For the text-containing cell, return its midpoint in [x, y] coordinate format. 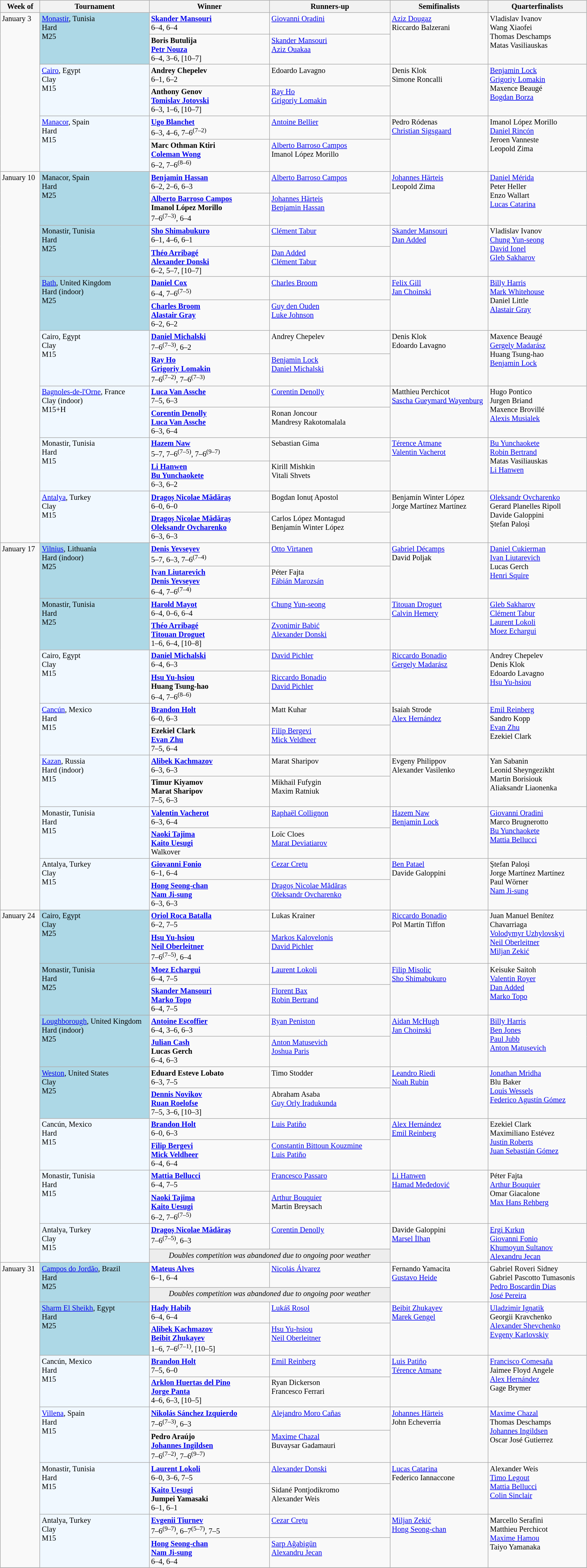
Lukas Krainer [330, 920]
Quarterfinalists [538, 6]
Julian Cash Lucas Gerch 6–4, 6–3 [210, 1052]
Emil Reinberg Sandro Kopp Evan Zhu Ezekiel Clark [538, 729]
January 24 [20, 1086]
Hugo Pontico Jurgen Briand Maxence Brovillé Alexis Musialek [538, 411]
Dennis Novikov Ruan Roelofse 7–5, 3–6, [10–3] [210, 1103]
Daniel Cukierman Ivan Liutarevich Lucas Gerch Henri Squire [538, 570]
Marc Othman Ktiri Coleman Wong 6–2, 7–6(8–6) [210, 156]
Daniel Mérida Peter Heller Enzo Wallart Lucas Catarina [538, 199]
Manacor, Spain Hard M15 [95, 144]
Florent Bax Robin Bertrand [330, 1000]
Alexander Weis Timo Legout Mattia Bellucci Colin Sinclair [538, 1488]
Imanol López Morillo Daniel Rincón Jeroen Vanneste Leopold Zima [538, 144]
Mikhail Fufygin Maxim Ratniuk [330, 791]
Gleb Sakharov Clément Tabur Laurent Lokoli Moez Echargui [538, 624]
Hazem Naw Benjamin Lock [439, 832]
Denis Klok Simone Roncalli [439, 90]
Riccardo Bonadio Gergely Madarász [439, 677]
Valentin Vacherot 6–3, 6–4 [210, 817]
Runners-up [330, 6]
Week of [20, 6]
Billy Harris Ben Jones Paul Jubb Anton Matusevich [538, 1040]
Francesco Passaro [330, 1180]
Felix Gill Jan Choinski [439, 303]
Isaiah Strode Alex Hernández [439, 729]
Naoki Tajima Kaito Uesugi 6–2, 7–6(7–5) [210, 1207]
Evgenii Tiurnev 7–6(9–7), 6–7(5–7), 7–5 [210, 1526]
Dragoș Nicolae Mădăraș Oleksandr Ovcharenko [330, 895]
Riccardo Bonadio Pol Martín Tiffon [439, 937]
Andrey Chepelev [330, 342]
Térence Atmane Valentin Vacherot [439, 464]
Anton Matusevich Joshua Paris [330, 1052]
Johannes Härteis Leopold Zima [439, 199]
Guy den Ouden Luke Johnson [330, 315]
Ray Ho Grigoriy Lomakin 7–6(7–2), 7–6(7–3) [210, 370]
Uladzimir Ignatik Georgii Kravchenko Alexander Shevchenko Evgeny Karlovskiy [538, 1329]
Sharm El Sheikh, Egypt Hard M25 [95, 1329]
Maxime Chazal Buvaysar Gadamauri [330, 1446]
Luca Van Assche 7–5, 6–3 [210, 396]
Laurent Lokoli [330, 974]
Dragoș Nicolae Mădăraș 6–0, 6–0 [210, 502]
Andrey Chepelev Denis Klok Edoardo Lavagno Hsu Yu-hsiou [538, 677]
Sarp Ağabigün Alexandru Jecan [330, 1552]
Alejandro Moro Cañas [330, 1418]
Daniel Michalski 6–4, 6–3 [210, 660]
Dragoș Nicolae Mădăraș 7–6(7–5), 6–3 [210, 1236]
Antoine Escoffier 6–4, 3–6, 6–3 [210, 1026]
Ryan Dickerson Francesco Ferrari [330, 1392]
January 17 [20, 726]
Giovanni Oradini [330, 23]
Bath, United Kingdom Hard (indoor) M25 [95, 303]
Evgeny Philippov Alexander Vasilenko [439, 780]
January 3 [20, 92]
Sidané Pontjodikromo Alexander Weis [330, 1499]
Brandon Holt 7–5, 6–0 [210, 1366]
Dragoș Nicolae Mădăraș Oleksandr Ovcharenko 6–3, 6–3 [210, 528]
Théo Arribagé Titouan Droguet 1–6, 6–4, [10–8] [210, 635]
Otto Virtanen [330, 554]
Eduard Esteve Lobato 6–3, 7–5 [210, 1077]
Juan Manuel Benítez Chavarriaga Volodymyr Uzhylovskyi Neil Oberleitner Miljan Zekić [538, 937]
Ivan Liutarevich Denis Yevseyev 6–4, 7–6(7–4) [210, 582]
Filip Bergevi Mick Veldheer 6–4, 6–4 [210, 1155]
Gabriel Roveri Sidney Gabriel Pascotto Tumasonis Pedro Boscardin Dias José Pereira [538, 1282]
Billy Harris Mark Whitehouse Daniel Little Alastair Gray [538, 303]
Alibek Kachmazov Beibit Zhukayev 1–6, 7–6(7–1), [10–5] [210, 1339]
Carlos López Montagud Benjamín Winter López [330, 528]
Vladislav Ivanov Wang Xiaofei Thomas Deschamps Matas Vasiliauskas [538, 39]
Li Hanwen Bu Yunchaokete 6–3, 6–2 [210, 476]
Théo Arribagé Alexander Donski 6–2, 5–7, [10–7] [210, 262]
Ștefan Paloși Jorge Martínez Martínez Paul Wörner Nam Ji-sung [538, 884]
Sebastian Gima [330, 449]
Timur Kiyamov Marat Sharipov 7–5, 6–3 [210, 791]
Vilnius, Lithuania Hard (indoor) M25 [95, 570]
Ezekiel Clark Maximiliano Estévez Justin Roberts Juan Sebastián Gómez [538, 1144]
Oleksandr Ovcharenko Gerard Planelles Ripoll Davide Galoppini Ștefan Paloși [538, 516]
Matthieu Perchicot Sascha Gueymard Wayenburg [439, 411]
Mattia Bellucci 6–4, 7–5 [210, 1180]
Cairo, Egypt Clay M25 [95, 937]
Kirill Mishkin Vitali Shvets [330, 476]
Hsu Yu-hsiou Huang Tsung-hao 6–4, 7–6(8–6) [210, 687]
Antoine Bellier [330, 127]
Pedro Araújo Johannes Ingildsen 7–6(7–2), 7–6(9–7) [210, 1446]
Arthur Bouquier Martin Breysach [330, 1207]
Naoki Tajima Kaito Uesugi Walkover [210, 843]
Bagnoles-de-l'Orne, France Clay (indoor) M15+H [95, 411]
Davide Galoppini Marsel İlhan [439, 1243]
Villena, Spain Hard M15 [95, 1435]
Manacor, Spain Hard M25 [95, 199]
Hazem Naw 5–7, 7–6(7–5), 7–6(9–7) [210, 449]
Luis Patiño Térence Atmane [439, 1381]
Denis Yevseyev 5–7, 6–3, 7–6(7–4) [210, 554]
Benjamin Hassan 6–2, 2–6, 6–3 [210, 182]
Charles Broom [330, 288]
Luis Patiño [330, 1129]
Charles Broom Alastair Gray 6–2, 6–2 [210, 315]
Clément Tabur [330, 236]
Johannes Härteis Benjamin Hassan [330, 209]
Fernando Yamacita Gustavo Heide [439, 1282]
Boris Butulija Petr Nouza 6–4, 3–6, [10–7] [210, 49]
Aidan McHugh Jan Choinski [439, 1040]
Sho Shimabukuro 6–1, 4–6, 6–1 [210, 236]
Filip Bergevi Mick Veldheer [330, 740]
Markos Kalovelonis David Pichler [330, 947]
Gabriel Décamps David Poljak [439, 570]
Benjamin Lock Grigoriy Lomakin Maxence Beaugé Bogdan Borza [538, 90]
Hsu Yu-hsiou Neil Oberleitner 7–6(7–5), 6–4 [210, 947]
Giovanni Oradini Marco Brugnerotto Bu Yunchaokete Mattia Bellucci [538, 832]
Weston, United States Clay M25 [95, 1092]
Loughborough, United Kingdom Hard (indoor) M25 [95, 1040]
Alberto Barroso Campos [330, 182]
Timo Stodder [330, 1077]
Emil Reinberg [330, 1366]
Dan Added Clément Tabur [330, 262]
David Pichler [330, 660]
Daniel Michalski 7–6(7–3), 6–2 [210, 342]
Semifinalists [439, 6]
Skander Mansouri Aziz Ouakaa [330, 49]
Zvonimir Babić Alexander Donski [330, 635]
Ugo Blanchet 6–3, 4–6, 7–6(7–2) [210, 127]
Alibek Kachmazov 6–3, 6–3 [210, 765]
Tournament [95, 6]
Péter Fajta Fábián Marozsán [330, 582]
Andrey Chepelev 6–1, 6–2 [210, 75]
Francisco Comesaña Jaimee Floyd Angele Alex Hernández Gage Brymer [538, 1381]
Hsu Yu-hsiou Neil Oberleitner [330, 1339]
Maxime Chazal Thomas Deschamps Johannes Ingildsen Oscar José Gutierrez [538, 1435]
Keisuke Saitoh Valentin Royer Dan Added Marko Topo [538, 989]
Bu Yunchaokete Robin Bertrand Matas Vasiliauskas Li Hanwen [538, 464]
Oriol Roca Batalla 6–2, 7–5 [210, 920]
Vladislav Ivanov Chung Yun-seong David Ionel Gleb Sakharov [538, 250]
Mateus Alves 6–1, 6–4 [210, 1275]
Johannes Härteis John Echeverría [439, 1435]
Matt Kuhar [330, 714]
Ray Ho Grigoriy Lomakin [330, 101]
Campos do Jordão, Brazil Hard M25 [95, 1282]
Arklon Huertas del Pino Jorge Panta 4–6, 6–3, [10–5] [210, 1392]
Bogdan Ionuț Apostol [330, 502]
Péter Fajta Arthur Bouquier Omar Giacalone Max Hans Rehberg [538, 1197]
Kazan, Russia Hard (indoor) M15 [95, 780]
Nikolás Sánchez Izquierdo 7–6(7–3), 6–3 [210, 1418]
Miljan Zekić Hong Seong-chan [439, 1541]
Harold Mayot 6–4, 0–6, 6–4 [210, 609]
Kaito Uesugi Jumpei Yamasaki 6–1, 6–1 [210, 1499]
Winner [210, 6]
Anthony Genov Tomislav Jotovski 6–3, 1–6, [10–7] [210, 101]
Corentin Denolly Luca Van Assche 6–3, 6–4 [210, 422]
Laurent Lokoli 6–0, 3–6, 7–5 [210, 1473]
Lucas Catarina Federico Iannaccone [439, 1488]
Abraham Asaba Guy Orly Iradukunda [330, 1103]
Ezekiel Clark Evan Zhu 7–5, 6–4 [210, 740]
Alberto Barroso Campos Imanol López Morillo 7–6(7–3), 6–4 [210, 209]
Skander Mansouri Marko Topo 6–4, 7–5 [210, 1000]
Beibit Zhukayev Marek Gengel [439, 1329]
Marcello Serafini Matthieu Perchicot Maxime Hamou Taiyo Yamanaka [538, 1541]
January 10 [20, 357]
Ronan Joncour Mandresy Rakotomalala [330, 422]
Benjamín Winter López Jorge Martínez Martínez [439, 516]
Aziz Dougaz Riccardo Balzerani [439, 39]
Hong Seong-chan Nam Ji-sung 6–4, 6–4 [210, 1552]
Lukáš Rosol [330, 1312]
Yan Sabanin Leonid Sheyngezikht Martin Borisiouk Aliaksandr Liaonenka [538, 780]
Daniel Cox 6–4, 7–6(7–5) [210, 288]
Leandro Riedi Noah Rubin [439, 1092]
Skander Mansouri Dan Added [439, 250]
Chung Yun-seong [330, 609]
Loïc Cloes Marat Deviatiarov [330, 843]
Edoardo Lavagno [330, 75]
Marat Sharipov [330, 765]
Benjamin Lock Daniel Michalski [330, 370]
Pedro Ródenas Christian Sigsgaard [439, 144]
Hong Seong-chan Nam Ji-sung 6–3, 6–3 [210, 895]
Moez Echargui 6–4, 7–5 [210, 974]
Constantin Bittoun Kouzmine Luis Patiño [330, 1155]
Ergi Kırkın Giovanni Fonio Khumoyun Sultanov Alexandru Jecan [538, 1243]
Raphaël Collignon [330, 817]
Riccardo Bonadio David Pichler [330, 687]
Alex Hernández Emil Reinberg [439, 1144]
Li Hanwen Hamad Međedović [439, 1197]
January 31 [20, 1415]
Ryan Peniston [330, 1026]
Denis Klok Edoardo Lavagno [439, 358]
Nicolás Álvarez [330, 1275]
Filip Misolic Sho Shimabukuro [439, 989]
Alberto Barroso Campos Imanol López Morillo [330, 156]
Maxence Beaugé Gergely Madarász Huang Tsung-hao Benjamin Lock [538, 358]
Alexander Donski [330, 1473]
Jonathan Mridha Blu Baker Louis Wessels Federico Agustín Gómez [538, 1092]
Giovanni Fonio 6–1, 6–4 [210, 869]
Hady Habib 6–4, 6–4 [210, 1312]
Titouan Droguet Calvin Hemery [439, 624]
Skander Mansouri 6–4, 6–4 [210, 23]
Ben Patael Davide Galoppini [439, 884]
